From the cell containing the given text, extract its center point as [x, y] coordinate. 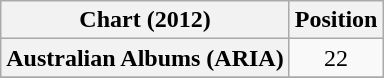
Position [336, 20]
22 [336, 58]
Australian Albums (ARIA) [145, 58]
Chart (2012) [145, 20]
